Detect which cell encompasses the target text, then output its [X, Y] center coordinate. 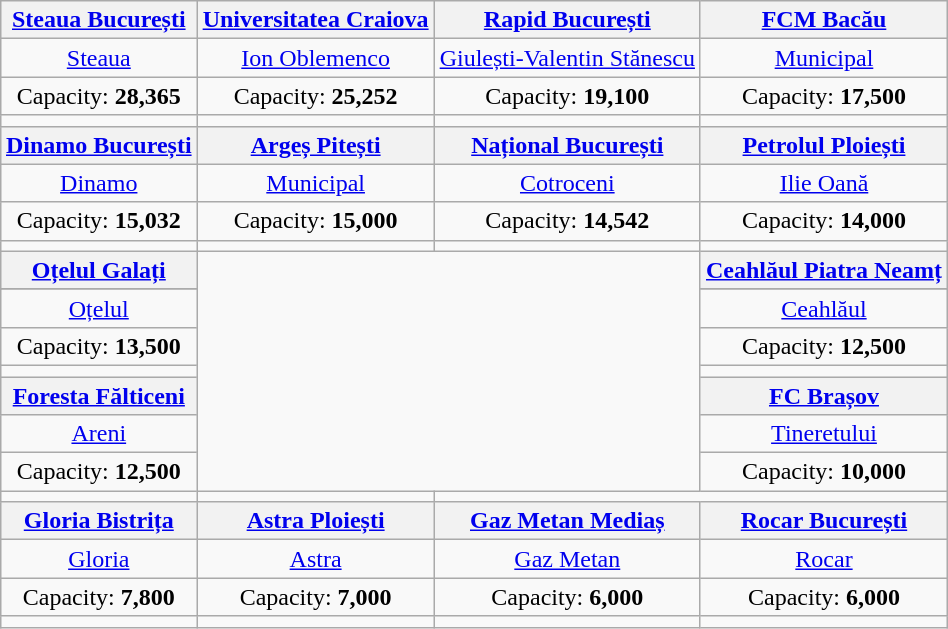
Capacity: 19,100 [567, 96]
Ilie Oană [824, 183]
Ceahlăul Piatra Neamț [824, 270]
Argeș Pitești [316, 145]
Dinamo București [98, 145]
Gaz Metan [567, 559]
Capacity: 17,500 [824, 96]
Dinamo [98, 183]
Universitatea Craiova [316, 20]
Oțelul [98, 308]
Areni [98, 434]
Astra [316, 559]
Steaua [98, 58]
Ceahlăul [824, 308]
Petrolul Ploiești [824, 145]
Capacity: 14,000 [824, 221]
Foresta Fălticeni [98, 395]
Capacity: 28,365 [98, 96]
Capacity: 7,800 [98, 597]
Capacity: 15,000 [316, 221]
Rocar [824, 559]
Ion Oblemenco [316, 58]
Rapid București [567, 20]
Cotroceni [567, 183]
Oțelul Galați [98, 270]
Capacity: 10,000 [824, 472]
Capacity: 15,032 [98, 221]
FCM Bacău [824, 20]
Capacity: 13,500 [98, 346]
Giulești-Valentin Stănescu [567, 58]
Capacity: 25,252 [316, 96]
Gloria [98, 559]
FC Brașov [824, 395]
Rocar București [824, 521]
Steaua București [98, 20]
Național București [567, 145]
Gaz Metan Mediaș [567, 521]
Tineretului [824, 434]
Capacity: 14,542 [567, 221]
Capacity: 7,000 [316, 597]
Gloria Bistrița [98, 521]
Astra Ploiești [316, 521]
